Scan for the cell matching the given text and deliver its (x, y) coordinate at center. 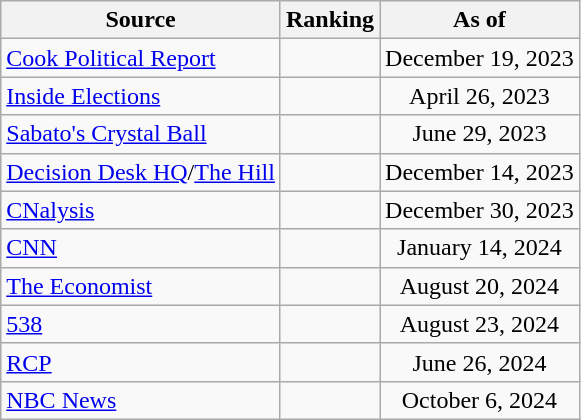
The Economist (141, 286)
Ranking (330, 20)
Sabato's Crystal Ball (141, 134)
As of (480, 20)
538 (141, 324)
Cook Political Report (141, 58)
December 19, 2023 (480, 58)
CNalysis (141, 210)
NBC News (141, 400)
Decision Desk HQ/The Hill (141, 172)
June 26, 2024 (480, 362)
October 6, 2024 (480, 400)
December 30, 2023 (480, 210)
Inside Elections (141, 96)
August 23, 2024 (480, 324)
April 26, 2023 (480, 96)
August 20, 2024 (480, 286)
Source (141, 20)
CNN (141, 248)
June 29, 2023 (480, 134)
RCP (141, 362)
January 14, 2024 (480, 248)
December 14, 2023 (480, 172)
